Search for the cell housing the specified text and yield its (X, Y) center coordinate. 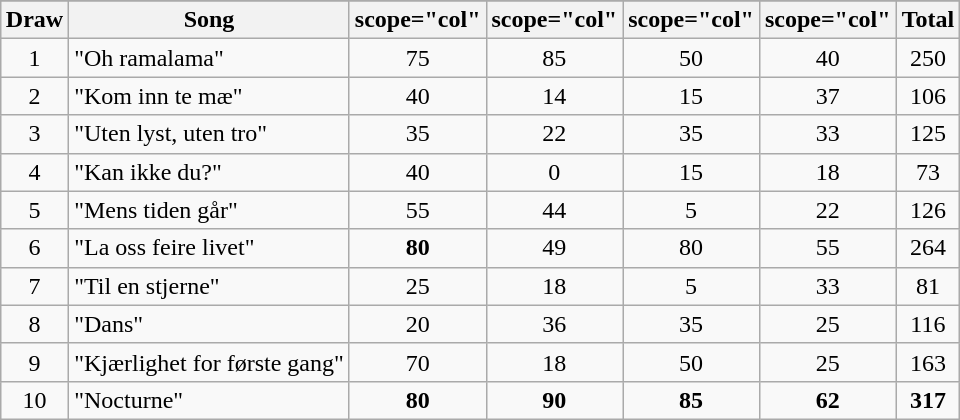
62 (828, 400)
49 (554, 248)
37 (828, 96)
250 (928, 58)
70 (418, 362)
81 (928, 286)
4 (34, 172)
Draw (34, 20)
163 (928, 362)
"Uten lyst, uten tro" (210, 134)
6 (34, 248)
73 (928, 172)
14 (554, 96)
7 (34, 286)
"La oss feire livet" (210, 248)
90 (554, 400)
10 (34, 400)
1 (34, 58)
2 (34, 96)
9 (34, 362)
116 (928, 324)
264 (928, 248)
126 (928, 210)
8 (34, 324)
317 (928, 400)
0 (554, 172)
"Kan ikke du?" (210, 172)
"Nocturne" (210, 400)
"Kom inn te mæ" (210, 96)
75 (418, 58)
"Mens tiden går" (210, 210)
"Dans" (210, 324)
44 (554, 210)
20 (418, 324)
"Oh ramalama" (210, 58)
3 (34, 134)
Total (928, 20)
"Til en stjerne" (210, 286)
"Kjærlighet for første gang" (210, 362)
Song (210, 20)
106 (928, 96)
36 (554, 324)
125 (928, 134)
